Extract the [X, Y] coordinate from the center of the cell holding the provided text.  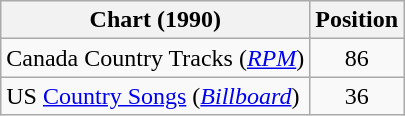
US Country Songs (Billboard) [156, 96]
86 [357, 58]
Canada Country Tracks (RPM) [156, 58]
Position [357, 20]
Chart (1990) [156, 20]
36 [357, 96]
